Pinpoint the cell where the given text exists, returning its (x, y) midpoint coordinate. 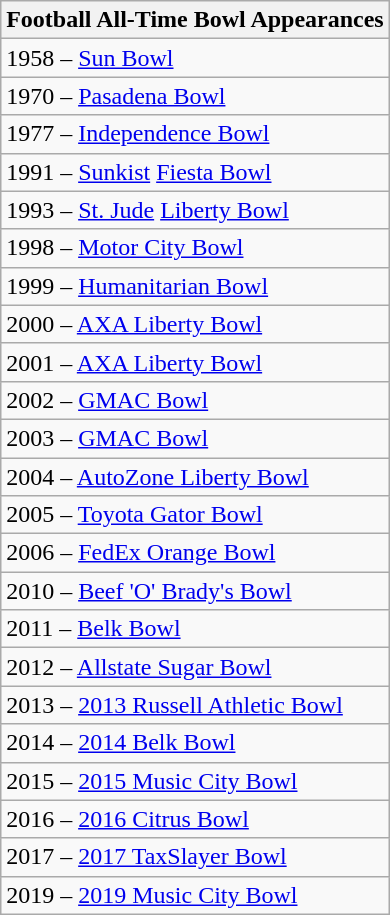
2000 – AXA Liberty Bowl (196, 324)
1998 – Motor City Bowl (196, 248)
2013 – 2013 Russell Athletic Bowl (196, 705)
2019 – 2019 Music City Bowl (196, 895)
1991 – Sunkist Fiesta Bowl (196, 172)
2006 – FedEx Orange Bowl (196, 553)
Football All-Time Bowl Appearances (196, 20)
2016 – 2016 Citrus Bowl (196, 819)
2014 – 2014 Belk Bowl (196, 743)
2001 – AXA Liberty Bowl (196, 362)
1977 – Independence Bowl (196, 134)
1999 – Humanitarian Bowl (196, 286)
2015 – 2015 Music City Bowl (196, 781)
2017 – 2017 TaxSlayer Bowl (196, 857)
1970 – Pasadena Bowl (196, 96)
2005 – Toyota Gator Bowl (196, 515)
2010 – Beef 'O' Brady's Bowl (196, 591)
2002 – GMAC Bowl (196, 400)
2012 – Allstate Sugar Bowl (196, 667)
1958 – Sun Bowl (196, 58)
2004 – AutoZone Liberty Bowl (196, 477)
2003 – GMAC Bowl (196, 438)
2011 – Belk Bowl (196, 629)
1993 – St. Jude Liberty Bowl (196, 210)
